Determine the (x, y) coordinate at the center of the cell enclosing the given text.  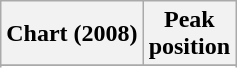
Peakposition (189, 34)
Chart (2008) (72, 34)
